Provide the [x, y] coordinate of the cell's center where the given text is located.  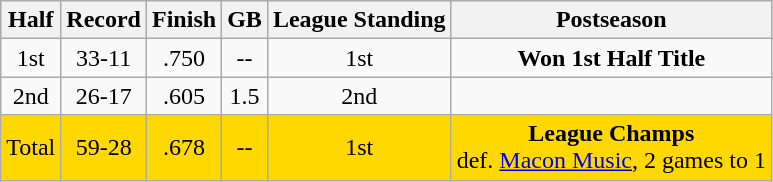
33-11 [104, 58]
26-17 [104, 96]
.678 [184, 148]
GB [245, 20]
Won 1st Half Title [611, 58]
Finish [184, 20]
1.5 [245, 96]
.605 [184, 96]
League Standing [359, 20]
Total [31, 148]
59-28 [104, 148]
Record [104, 20]
.750 [184, 58]
Postseason [611, 20]
League Champsdef. Macon Music, 2 games to 1 [611, 148]
Half [31, 20]
